Search for the cell housing the specified text and yield its (X, Y) center coordinate. 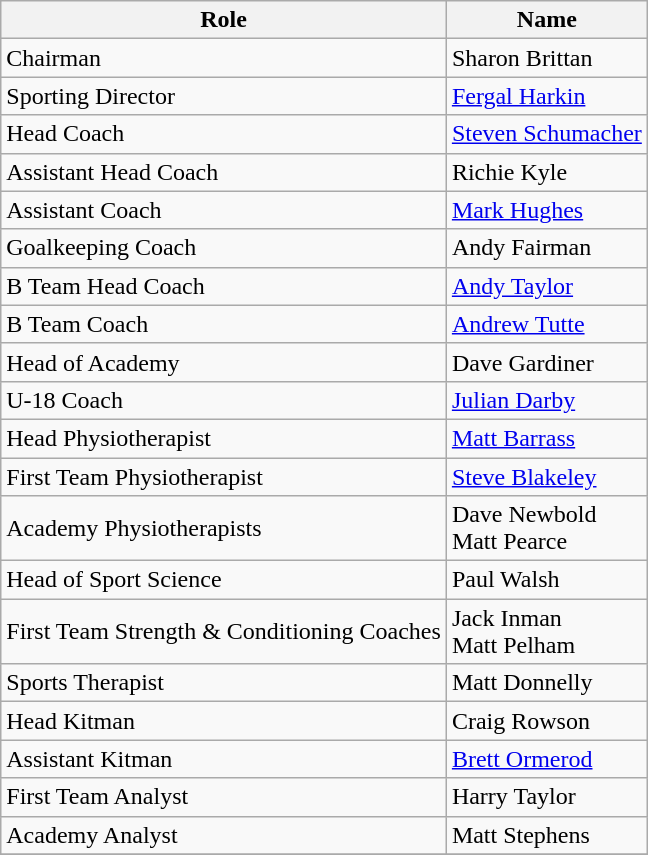
Academy Physiotherapists (224, 528)
Assistant Head Coach (224, 172)
Steve Blakeley (546, 477)
Head Physiotherapist (224, 438)
Andy Taylor (546, 286)
Assistant Coach (224, 210)
First Team Analyst (224, 797)
Head Kitman (224, 721)
Sports Therapist (224, 683)
B Team Head Coach (224, 286)
Matt Stephens (546, 835)
Head of Sport Science (224, 580)
U-18 Coach (224, 400)
Goalkeeping Coach (224, 248)
First Team Strength & Conditioning Coaches (224, 632)
Head of Academy (224, 362)
Craig Rowson (546, 721)
Assistant Kitman (224, 759)
Fergal Harkin (546, 96)
Name (546, 20)
Role (224, 20)
Jack InmanMatt Pelham (546, 632)
Head Coach (224, 134)
Matt Donnelly (546, 683)
Mark Hughes (546, 210)
Matt Barrass (546, 438)
Sharon Brittan (546, 58)
Dave NewboldMatt Pearce (546, 528)
Andrew Tutte (546, 324)
Sporting Director (224, 96)
Steven Schumacher (546, 134)
Harry Taylor (546, 797)
B Team Coach (224, 324)
Paul Walsh (546, 580)
Dave Gardiner (546, 362)
Julian Darby (546, 400)
Brett Ormerod (546, 759)
First Team Physiotherapist (224, 477)
Chairman (224, 58)
Andy Fairman (546, 248)
Academy Analyst (224, 835)
Richie Kyle (546, 172)
